Provide the (x, y) coordinate of the cell's center where the given text is located.  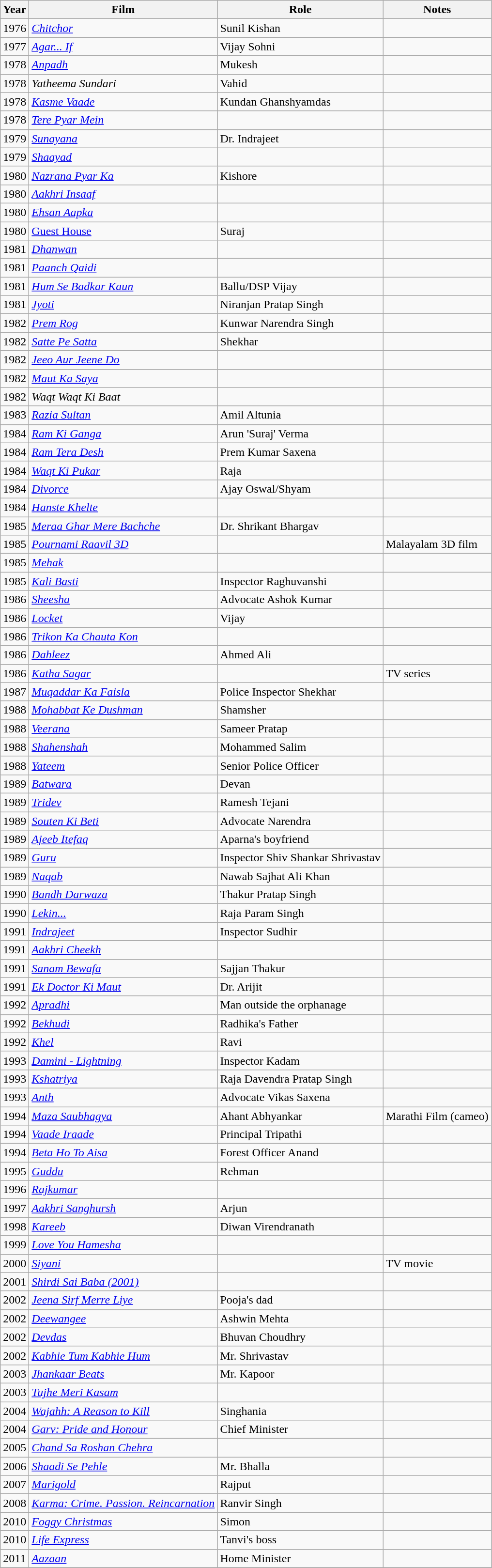
Bekhudi (123, 1024)
Foggy Christmas (123, 1521)
TV series (437, 673)
Kunwar Narendra Singh (300, 323)
Love You Hamesha (123, 1245)
Prem Kumar Saxena (300, 452)
Guddu (123, 1171)
Advocate Vikas Saxena (300, 1097)
Life Express (123, 1540)
Ballu/DSP Vijay (300, 286)
Year (15, 10)
Bandh Darwaza (123, 895)
Vahid (300, 83)
Ram Ki Ganga (123, 434)
Ranvir Singh (300, 1503)
Anth (123, 1097)
Raja Param Singh (300, 913)
Guru (123, 858)
Waqt Ki Pukar (123, 470)
Aakhri Sanghursh (123, 1208)
Suraj (300, 231)
Jeena Sirf Merre Liye (123, 1300)
Tujhe Meri Kasam (123, 1392)
Principal Tripathi (300, 1134)
Vijay Sohni (300, 47)
Raja Davendra Pratap Singh (300, 1079)
Rajput (300, 1485)
Forest Officer Anand (300, 1153)
1987 (15, 692)
2007 (15, 1485)
Locket (123, 618)
Aakhri Insaaf (123, 194)
1999 (15, 1245)
Lekin... (123, 913)
Police Inspector Shekhar (300, 692)
Ajay Oswal/Shyam (300, 489)
Divorce (123, 489)
Hum Se Badkar Kaun (123, 286)
Tere Pyar Mein (123, 120)
Meraa Ghar Mere Bachche (123, 526)
Ashwin Mehta (300, 1319)
Dahleez (123, 655)
Chitchor (123, 28)
Guest House (123, 231)
1998 (15, 1226)
Jyoti (123, 305)
Film (123, 10)
Sanam Bewafa (123, 968)
Yateem (123, 765)
Notes (437, 10)
Wajahh: A Reason to Kill (123, 1411)
Shahenshah (123, 747)
Agar... If (123, 47)
Ramesh Tejani (300, 802)
Jeeo Aur Jeene Do (123, 360)
Diwan Virendranath (300, 1226)
Satte Pe Satta (123, 342)
Aakhri Cheekh (123, 950)
Arun 'Suraj' Verma (300, 434)
1997 (15, 1208)
Nawab Sajhat Ali Khan (300, 876)
Pooja's dad (300, 1300)
Muqaddar Ka Faisla (123, 692)
Khel (123, 1042)
Simon (300, 1521)
Maza Saubhagya (123, 1116)
1977 (15, 47)
1976 (15, 28)
Vaade Iraade (123, 1134)
Razia Sultan (123, 415)
Sajjan Thakur (300, 968)
Prem Rog (123, 323)
Dhanwan (123, 249)
Anpadh (123, 65)
Sunayana (123, 139)
Kasme Vaade (123, 102)
Sheesha (123, 600)
Ahmed Ali (300, 655)
Arjun (300, 1208)
Inspector Kadam (300, 1060)
Bhuvan Choudhry (300, 1337)
Katha Sagar (123, 673)
Paanch Qaidi (123, 268)
Vijay (300, 618)
Ram Tera Desh (123, 452)
Mukesh (300, 65)
Tanvi's boss (300, 1540)
Thakur Pratap Singh (300, 895)
Siyani (123, 1263)
1995 (15, 1171)
Damini - Lightning (123, 1060)
Malayalam 3D film (437, 544)
Dr. Arijit (300, 987)
Kundan Ghanshyamdas (300, 102)
Garv: Pride and Honour (123, 1429)
Marigold (123, 1485)
1996 (15, 1190)
Beta Ho To Aisa (123, 1153)
Sunil Kishan (300, 28)
1983 (15, 415)
Man outside the orphanage (300, 1005)
Advocate Narendra (300, 821)
2001 (15, 1282)
2000 (15, 1263)
Yatheema Sundari (123, 83)
Mohammed Salim (300, 747)
Indrajeet (123, 931)
Radhika's Father (300, 1024)
Chief Minister (300, 1429)
Singhania (300, 1411)
TV movie (437, 1263)
Ajeeb Itefaq (123, 839)
Sameer Pratap (300, 729)
Kishore (300, 175)
Pournami Raavil 3D (123, 544)
Tridev (123, 802)
2006 (15, 1466)
2008 (15, 1503)
Ehsan Aapka (123, 212)
Shekhar (300, 342)
Aazaan (123, 1558)
Kali Basti (123, 581)
Waqt Waqt Ki Baat (123, 397)
2005 (15, 1448)
Trikon Ka Chauta Kon (123, 637)
Devan (300, 784)
Jhankaar Beats (123, 1374)
Niranjan Pratap Singh (300, 305)
Souten Ki Beti (123, 821)
Mr. Bhalla (300, 1466)
Senior Police Officer (300, 765)
Kshatriya (123, 1079)
Shirdi Sai Baba (2001) (123, 1282)
Shamsher (300, 710)
Devdas (123, 1337)
Dr. Shrikant Bhargav (300, 526)
Mr. Shrivastav (300, 1355)
Inspector Sudhir (300, 931)
Mehak (123, 563)
Karma: Crime. Passion. Reincarnation (123, 1503)
Rehman (300, 1171)
2011 (15, 1558)
Hanste Khelte (123, 507)
Apradhi (123, 1005)
Batwara (123, 784)
Amil Altunia (300, 415)
Ahant Abhyankar (300, 1116)
Chand Sa Roshan Chehra (123, 1448)
Shaadi Se Pehle (123, 1466)
Maut Ka Saya (123, 378)
Marathi Film (cameo) (437, 1116)
Role (300, 10)
Ek Doctor Ki Maut (123, 987)
Mr. Kapoor (300, 1374)
Shaayad (123, 157)
Advocate Ashok Kumar (300, 600)
Inspector Shiv Shankar Shrivastav (300, 858)
Kareeb (123, 1226)
Deewangee (123, 1319)
Rajkumar (123, 1190)
Kabhie Tum Kabhie Hum (123, 1355)
Nazrana Pyar Ka (123, 175)
Dr. Indrajeet (300, 139)
Veerana (123, 729)
Inspector Raghuvanshi (300, 581)
Mohabbat Ke Dushman (123, 710)
Ravi (300, 1042)
Naqab (123, 876)
Raja (300, 470)
Home Minister (300, 1558)
Aparna's boyfriend (300, 839)
